Identify which cell holds the provided text, then report its (x, y) central coordinate. 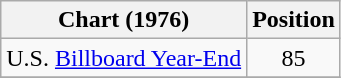
85 (294, 58)
U.S. Billboard Year-End (124, 58)
Position (294, 20)
Chart (1976) (124, 20)
